For the text-containing cell, return its midpoint in (x, y) coordinate format. 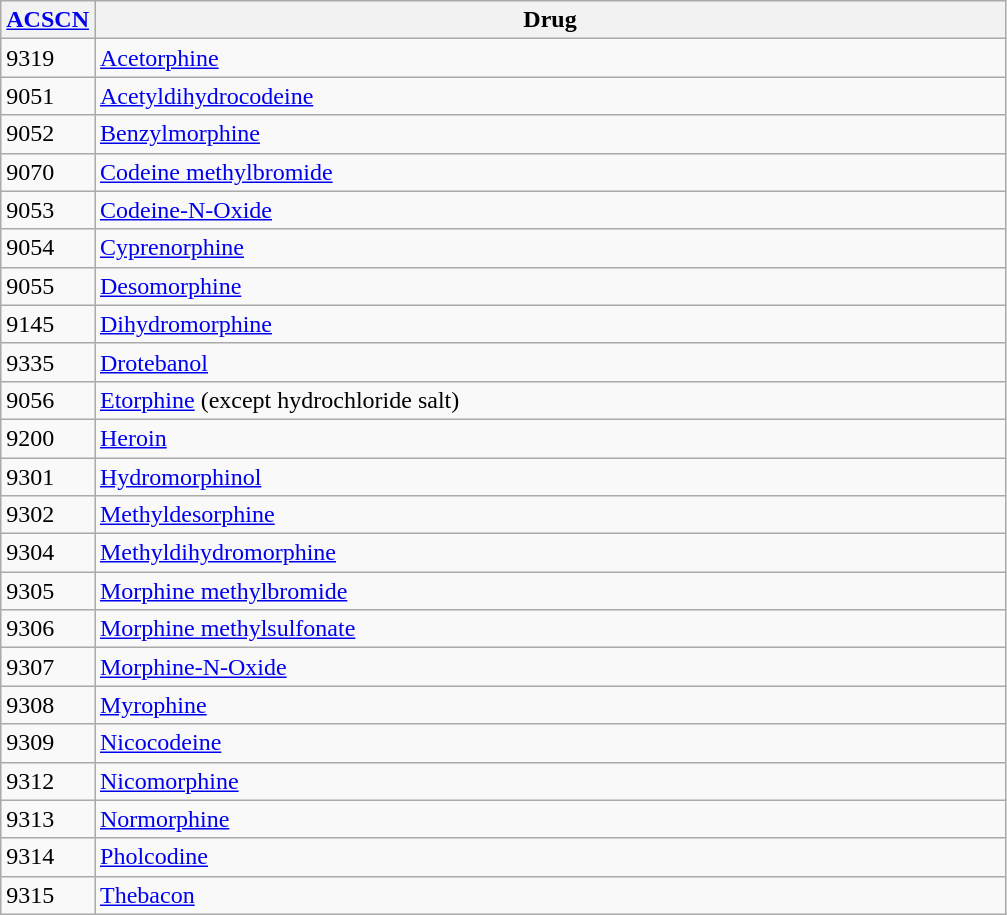
9070 (48, 172)
Drotebanol (550, 362)
9055 (48, 286)
Methyldesorphine (550, 515)
Etorphine (except hydrochloride salt) (550, 400)
9335 (48, 362)
9307 (48, 667)
Morphine-N-Oxide (550, 667)
Morphine methylsulfonate (550, 629)
9200 (48, 438)
9302 (48, 515)
9319 (48, 58)
9304 (48, 553)
Morphine methylbromide (550, 591)
Hydromorphinol (550, 477)
9313 (48, 819)
ACSCN (48, 20)
9305 (48, 591)
Cyprenorphine (550, 248)
Pholcodine (550, 857)
9052 (48, 134)
Dihydromorphine (550, 324)
Benzylmorphine (550, 134)
9308 (48, 705)
Acetorphine (550, 58)
Heroin (550, 438)
9056 (48, 400)
9314 (48, 857)
Codeine methylbromide (550, 172)
9312 (48, 781)
9309 (48, 743)
9145 (48, 324)
9051 (48, 96)
9054 (48, 248)
Normorphine (550, 819)
Nicomorphine (550, 781)
9306 (48, 629)
Acetyldihydrocodeine (550, 96)
Thebacon (550, 895)
Drug (550, 20)
Nicocodeine (550, 743)
9315 (48, 895)
9301 (48, 477)
9053 (48, 210)
Myrophine (550, 705)
Codeine-N-Oxide (550, 210)
Methyldihydromorphine (550, 553)
Desomorphine (550, 286)
